Identify which cell holds the provided text, then report its (x, y) central coordinate. 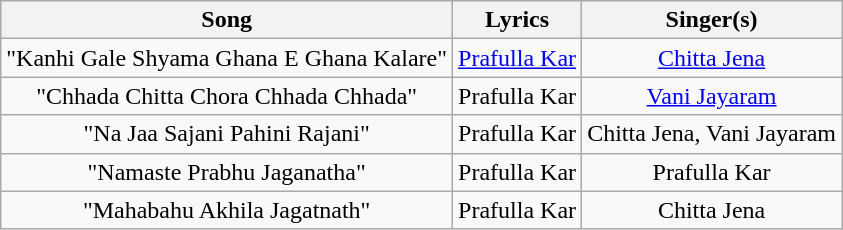
"Chhada Chitta Chora Chhada Chhada" (227, 96)
Chitta Jena, Vani Jayaram (712, 134)
"Kanhi Gale Shyama Ghana E Ghana Kalare" (227, 58)
"Mahabahu Akhila Jagatnath" (227, 210)
Vani Jayaram (712, 96)
Singer(s) (712, 20)
Lyrics (518, 20)
Song (227, 20)
"Namaste Prabhu Jaganatha" (227, 172)
"Na Jaa Sajani Pahini Rajani" (227, 134)
